Search for the cell housing the specified text and yield its [X, Y] center coordinate. 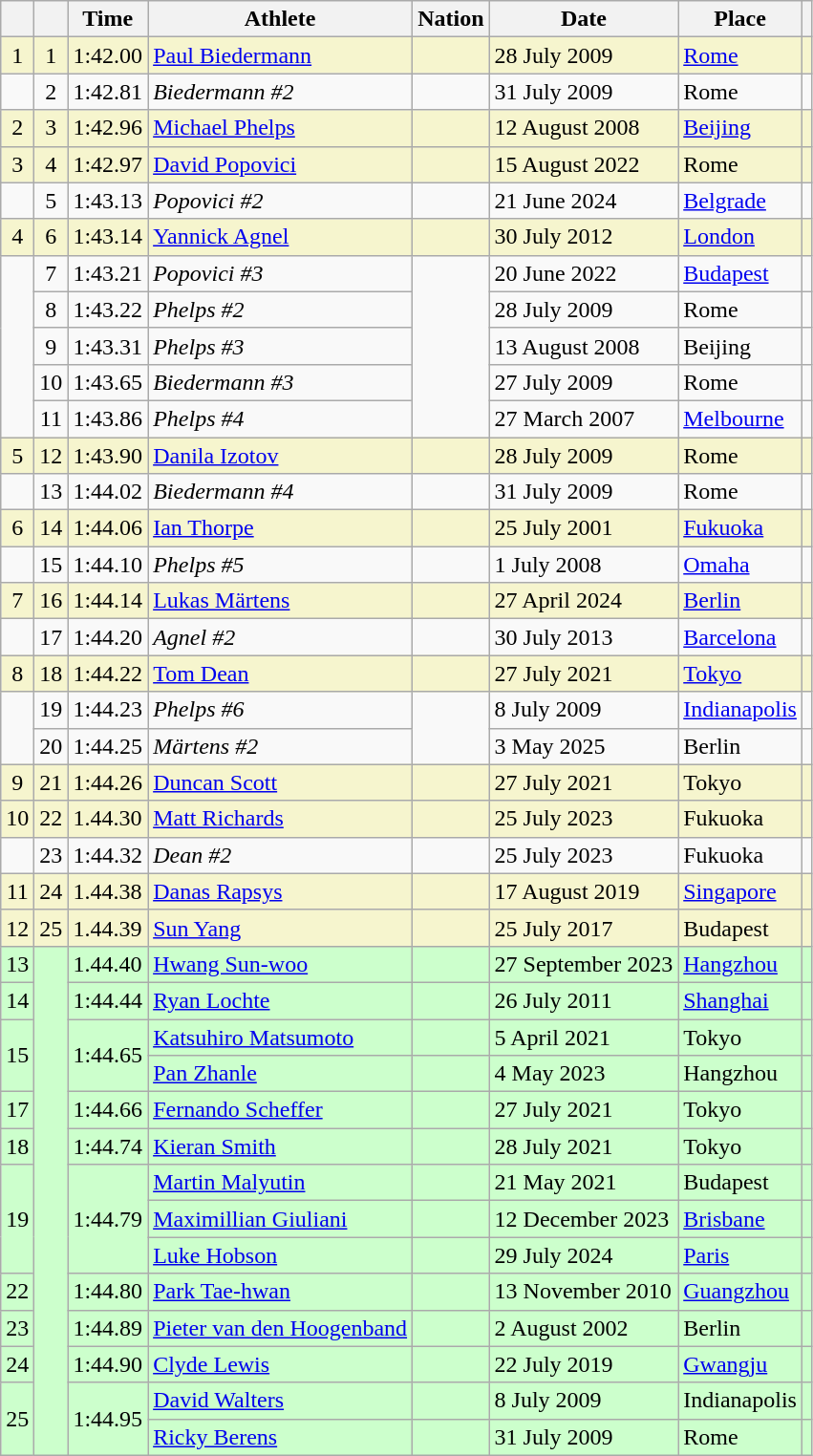
Katsuhiro Matsumoto [281, 1037]
22 July 2019 [584, 1364]
Hwang Sun-woo [281, 964]
1:43.31 [108, 346]
Sun Yang [281, 928]
1:44.32 [108, 855]
1:44.89 [108, 1328]
27 April 2024 [584, 601]
Paris [740, 1255]
13 November 2010 [584, 1292]
Pan Zhanle [281, 1074]
Agnel #2 [281, 637]
Guangzhou [740, 1292]
27 September 2023 [584, 964]
Duncan Scott [281, 782]
Biedermann #3 [281, 382]
1:44.90 [108, 1364]
Ian Thorpe [281, 528]
Phelps #4 [281, 418]
1:43.22 [108, 310]
2 August 2002 [584, 1328]
Lukas Märtens [281, 601]
Date [584, 19]
1.44.38 [108, 891]
1 July 2008 [584, 565]
Phelps #5 [281, 565]
1:42.81 [108, 92]
16 [52, 601]
Ricky Berens [281, 1437]
Place [740, 19]
Danila Izotov [281, 456]
28 July 2021 [584, 1146]
1:44.66 [108, 1110]
15 August 2022 [584, 164]
Tom Dean [281, 674]
Popovici #2 [281, 201]
Luke Hobson [281, 1255]
Phelps #3 [281, 346]
Athlete [281, 19]
1:44.95 [108, 1419]
Yannick Agnel [281, 237]
Dean #2 [281, 855]
Singapore [740, 891]
30 July 2012 [584, 237]
17 August 2019 [584, 891]
Matt Richards [281, 819]
26 July 2011 [584, 1000]
Brisbane [740, 1219]
1:44.65 [108, 1055]
21 May 2021 [584, 1183]
Paul Biedermann [281, 55]
1:43.65 [108, 382]
Kieran Smith [281, 1146]
David Walters [281, 1401]
1:43.14 [108, 237]
1:44.80 [108, 1292]
Danas Rapsys [281, 891]
1.44.39 [108, 928]
30 July 2013 [584, 637]
1:43.13 [108, 201]
David Popovici [281, 164]
Time [108, 19]
Belgrade [740, 201]
Gwangju [740, 1364]
Park Tae-hwan [281, 1292]
Phelps #2 [281, 310]
12 August 2008 [584, 128]
Biedermann #2 [281, 92]
Biedermann #4 [281, 492]
1:44.26 [108, 782]
Nation [451, 19]
Pieter van den Hoogenband [281, 1328]
1:42.96 [108, 128]
Martin Malyutin [281, 1183]
London [740, 237]
21 [52, 782]
1:44.20 [108, 637]
21 June 2024 [584, 201]
Popovici #3 [281, 273]
25 July 2017 [584, 928]
Märtens #2 [281, 746]
20 [52, 746]
1:44.14 [108, 601]
Melbourne [740, 418]
1:43.21 [108, 273]
1:44.25 [108, 746]
29 July 2024 [584, 1255]
1:44.22 [108, 674]
Phelps #6 [281, 710]
1:43.86 [108, 418]
Barcelona [740, 637]
1:44.79 [108, 1219]
1.44.30 [108, 819]
3 May 2025 [584, 746]
1:44.02 [108, 492]
1:44.06 [108, 528]
1.44.40 [108, 964]
27 March 2007 [584, 418]
1:42.00 [108, 55]
20 June 2022 [584, 273]
1:44.44 [108, 1000]
Michael Phelps [281, 128]
1:44.74 [108, 1146]
27 July 2009 [584, 382]
Omaha [740, 565]
13 August 2008 [584, 346]
25 July 2001 [584, 528]
5 April 2021 [584, 1037]
1:44.10 [108, 565]
Shanghai [740, 1000]
Ryan Lochte [281, 1000]
1:44.23 [108, 710]
1:42.97 [108, 164]
4 May 2023 [584, 1074]
1:43.90 [108, 456]
12 December 2023 [584, 1219]
Fernando Scheffer [281, 1110]
Maximillian Giuliani [281, 1219]
Clyde Lewis [281, 1364]
